Capture the cell that displays the provided text and extract its [X, Y] central coordinate. 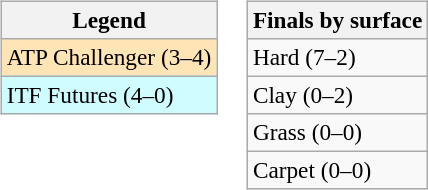
Carpet (0–0) [337, 171]
Finals by surface [337, 20]
ATP Challenger (3–4) [108, 57]
Hard (7–2) [337, 57]
Clay (0–2) [337, 95]
Grass (0–0) [337, 133]
Legend [108, 20]
ITF Futures (4–0) [108, 95]
